From the cell containing the given text, extract its center point as [x, y] coordinate. 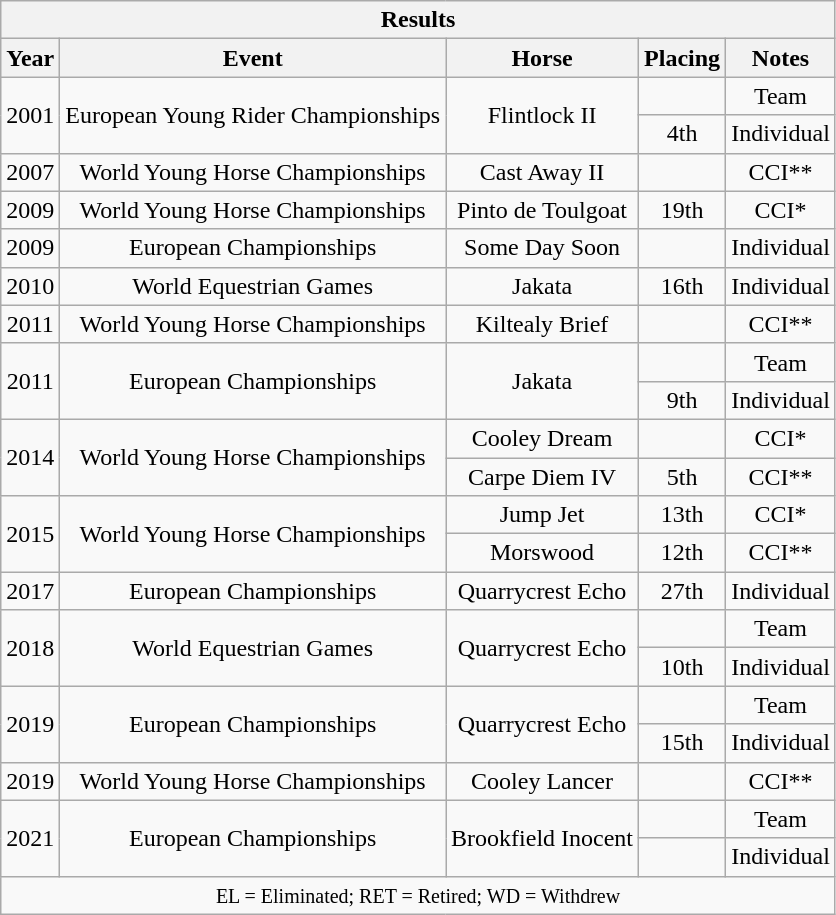
2001 [30, 115]
Notes [781, 58]
Brookfield Inocent [542, 838]
Year [30, 58]
Morswood [542, 553]
Cooley Lancer [542, 781]
Horse [542, 58]
Cast Away II [542, 172]
Cooley Dream [542, 438]
Pinto de Toulgoat [542, 210]
2017 [30, 591]
2015 [30, 534]
19th [682, 210]
Some Day Soon [542, 248]
Carpe Diem IV [542, 477]
Kiltealy Brief [542, 324]
European Young Rider Championships [253, 115]
13th [682, 515]
16th [682, 286]
2010 [30, 286]
Placing [682, 58]
Event [253, 58]
9th [682, 400]
4th [682, 134]
Flintlock II [542, 115]
12th [682, 553]
27th [682, 591]
5th [682, 477]
EL = Eliminated; RET = Retired; WD = Withdrew [418, 895]
2021 [30, 838]
Jump Jet [542, 515]
10th [682, 667]
2014 [30, 457]
2007 [30, 172]
2018 [30, 648]
15th [682, 743]
Results [418, 20]
